Extract the [X, Y] coordinate from the center of the cell holding the provided text.  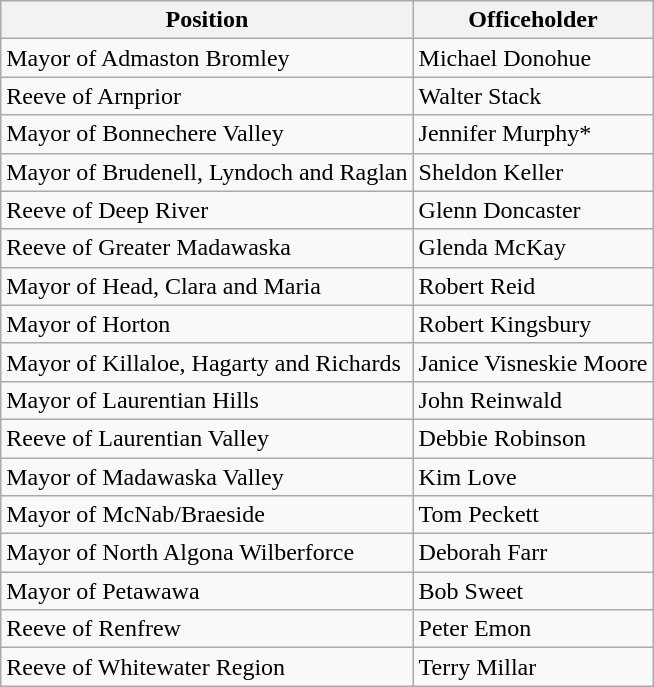
Mayor of Petawawa [207, 591]
Walter Stack [533, 96]
Kim Love [533, 477]
Debbie Robinson [533, 438]
Mayor of Head, Clara and Maria [207, 286]
Tom Peckett [533, 515]
Reeve of Renfrew [207, 629]
Mayor of Killaloe, Hagarty and Richards [207, 362]
Mayor of Admaston Bromley [207, 58]
Mayor of Madawaska Valley [207, 477]
John Reinwald [533, 400]
Officeholder [533, 20]
Sheldon Keller [533, 172]
Reeve of Greater Madawaska [207, 248]
Bob Sweet [533, 591]
Jennifer Murphy* [533, 134]
Deborah Farr [533, 553]
Glenda McKay [533, 248]
Terry Millar [533, 667]
Reeve of Deep River [207, 210]
Mayor of Horton [207, 324]
Glenn Doncaster [533, 210]
Robert Reid [533, 286]
Mayor of McNab/Braeside [207, 515]
Mayor of Bonnechere Valley [207, 134]
Mayor of Laurentian Hills [207, 400]
Peter Emon [533, 629]
Mayor of North Algona Wilberforce [207, 553]
Janice Visneskie Moore [533, 362]
Reeve of Whitewater Region [207, 667]
Robert Kingsbury [533, 324]
Reeve of Arnprior [207, 96]
Position [207, 20]
Michael Donohue [533, 58]
Reeve of Laurentian Valley [207, 438]
Mayor of Brudenell, Lyndoch and Raglan [207, 172]
